Detect which cell encompasses the target text, then output its (X, Y) center coordinate. 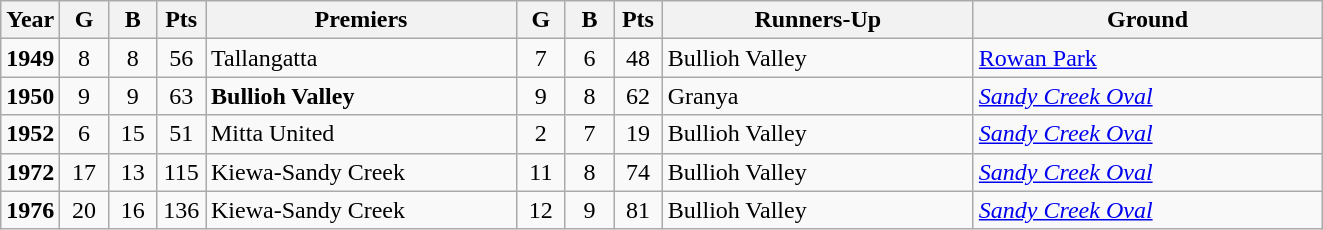
63 (182, 96)
Granya (818, 96)
1950 (30, 96)
Tallangatta (362, 58)
81 (638, 210)
1976 (30, 210)
48 (638, 58)
2 (542, 134)
Ground (1148, 20)
Year (30, 20)
1949 (30, 58)
13 (132, 172)
15 (132, 134)
16 (132, 210)
56 (182, 58)
136 (182, 210)
Rowan Park (1148, 58)
20 (84, 210)
1952 (30, 134)
12 (542, 210)
1972 (30, 172)
51 (182, 134)
62 (638, 96)
19 (638, 134)
74 (638, 172)
17 (84, 172)
115 (182, 172)
11 (542, 172)
Premiers (362, 20)
Mitta United (362, 134)
Runners-Up (818, 20)
